Provide the [X, Y] coordinate of the cell's center where the given text is located.  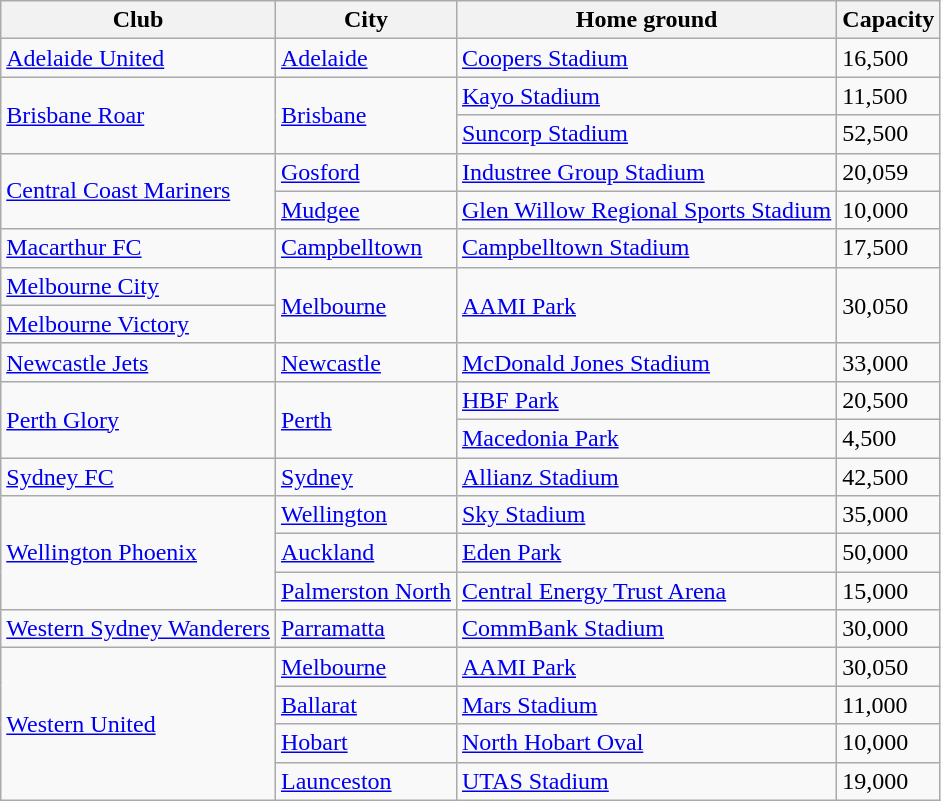
Coopers Stadium [646, 58]
19,000 [888, 781]
Central Energy Trust Arena [646, 591]
30,000 [888, 629]
Western United [138, 724]
20,500 [888, 400]
Sky Stadium [646, 515]
Mars Stadium [646, 705]
17,500 [888, 248]
Suncorp Stadium [646, 134]
Perth Glory [138, 419]
Melbourne City [138, 286]
15,000 [888, 591]
Auckland [366, 553]
Sydney FC [138, 477]
McDonald Jones Stadium [646, 362]
Adelaide United [138, 58]
North Hobart Oval [646, 743]
Central Coast Mariners [138, 191]
Hobart [366, 743]
42,500 [888, 477]
Newcastle Jets [138, 362]
Glen Willow Regional Sports Stadium [646, 210]
11,000 [888, 705]
Palmerston North [366, 591]
Mudgee [366, 210]
Wellington Phoenix [138, 553]
52,500 [888, 134]
Campbelltown Stadium [646, 248]
Wellington [366, 515]
Ballarat [366, 705]
Eden Park [646, 553]
11,500 [888, 96]
Launceston [366, 781]
Campbelltown [366, 248]
HBF Park [646, 400]
Brisbane [366, 115]
20,059 [888, 172]
Melbourne Victory [138, 324]
50,000 [888, 553]
4,500 [888, 438]
Western Sydney Wanderers [138, 629]
16,500 [888, 58]
Allianz Stadium [646, 477]
Adelaide [366, 58]
UTAS Stadium [646, 781]
Kayo Stadium [646, 96]
Newcastle [366, 362]
Gosford [366, 172]
Parramatta [366, 629]
City [366, 20]
Capacity [888, 20]
Home ground [646, 20]
Perth [366, 419]
Sydney [366, 477]
35,000 [888, 515]
Macedonia Park [646, 438]
CommBank Stadium [646, 629]
Club [138, 20]
33,000 [888, 362]
Macarthur FC [138, 248]
Brisbane Roar [138, 115]
Industree Group Stadium [646, 172]
